Capture the cell that displays the provided text and extract its (X, Y) central coordinate. 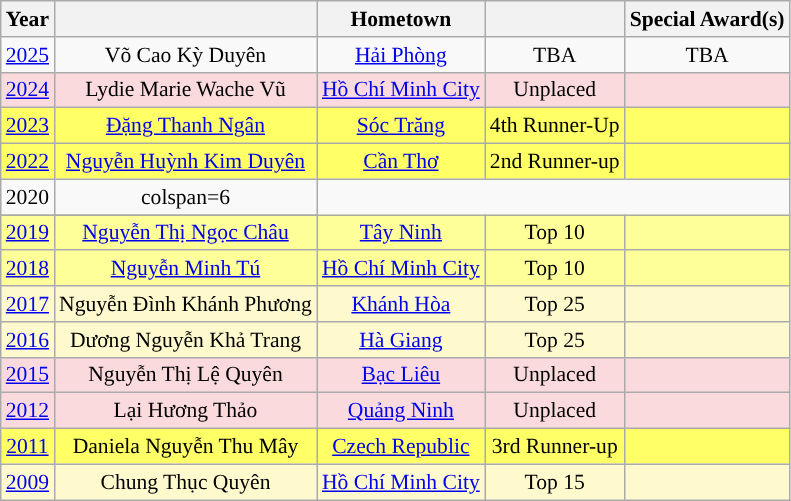
2025 (28, 55)
2011 (28, 447)
Cần Thơ (401, 162)
Czech Republic (401, 447)
Hải Phòng (401, 55)
2009 (28, 482)
Nguyễn Thị Ngọc Châu (186, 233)
2015 (28, 375)
Lại Hương Thảo (186, 411)
2016 (28, 340)
2022 (28, 162)
Bạc Liêu (401, 375)
2023 (28, 126)
Top 15 (555, 482)
Dương Nguyễn Khả Trang (186, 340)
Lydie Marie Wache Vũ (186, 90)
Hometown (401, 19)
Nguyễn Đình Khánh Phương (186, 304)
Nguyễn Minh Tú (186, 269)
2019 (28, 233)
Quảng Ninh (401, 411)
2020 (28, 197)
Chung Thục Quyên (186, 482)
Tây Ninh (401, 233)
Year (28, 19)
Khánh Hòa (401, 304)
Nguyễn Thị Lệ Quyên (186, 375)
Nguyễn Huỳnh Kim Duyên (186, 162)
2012 (28, 411)
Daniela Nguyễn Thu Mây (186, 447)
Đặng Thanh Ngân (186, 126)
colspan=6 (186, 197)
2018 (28, 269)
2024 (28, 90)
2nd Runner-up (555, 162)
4th Runner-Up (555, 126)
Võ Cao Kỳ Duyên (186, 55)
3rd Runner-up (555, 447)
Special Award(s) (708, 19)
Hà Giang (401, 340)
2017 (28, 304)
Sóc Trăng (401, 126)
